Extract the [X, Y] coordinate from the center of the cell holding the provided text.  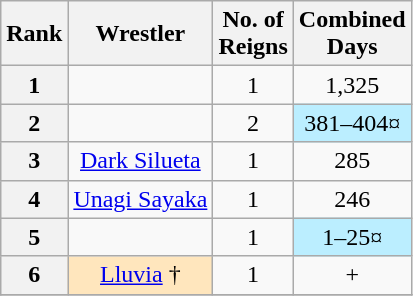
1,325 [352, 85]
4 [34, 199]
6 [34, 275]
381–404¤ [352, 123]
246 [352, 199]
Lluvia † [140, 275]
1–25¤ [352, 237]
285 [352, 161]
Unagi Sayaka [140, 199]
3 [34, 161]
No. ofReigns [253, 34]
5 [34, 237]
+ [352, 275]
Wrestler [140, 34]
CombinedDays [352, 34]
Rank [34, 34]
Dark Silueta [140, 161]
